Extract the (x, y) coordinate from the center of the cell holding the provided text.  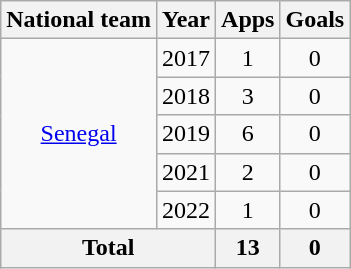
6 (248, 134)
2 (248, 172)
2022 (186, 210)
2017 (186, 58)
2021 (186, 172)
2019 (186, 134)
3 (248, 96)
13 (248, 248)
Senegal (79, 134)
National team (79, 20)
Year (186, 20)
Apps (248, 20)
Total (108, 248)
Goals (315, 20)
2018 (186, 96)
